Detect which cell encompasses the target text, then output its [x, y] center coordinate. 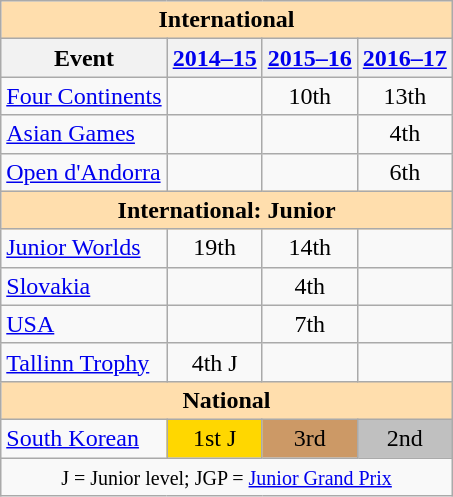
10th [310, 96]
National [227, 400]
International [227, 20]
2014–15 [214, 58]
6th [404, 172]
2nd [404, 438]
1st J [214, 438]
2016–17 [404, 58]
13th [404, 96]
J = Junior level; JGP = Junior Grand Prix [227, 477]
Slovakia [84, 286]
USA [84, 324]
3rd [310, 438]
South Korean [84, 438]
Tallinn Trophy [84, 362]
14th [310, 248]
19th [214, 248]
7th [310, 324]
2015–16 [310, 58]
Four Continents [84, 96]
Asian Games [84, 134]
Junior Worlds [84, 248]
Event [84, 58]
International: Junior [227, 210]
Open d'Andorra [84, 172]
4th J [214, 362]
